Output the [X, Y] coordinate of the center of the cell containing the given text.  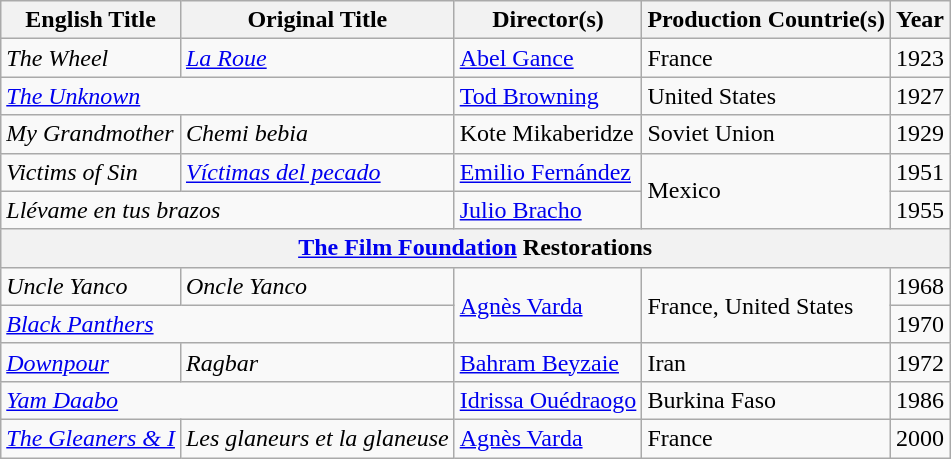
My Grandmother [91, 134]
La Roue [317, 58]
Iran [766, 362]
Víctimas del pecado [317, 172]
Bahram Beyzaie [548, 362]
Idrissa Ouédraogo [548, 400]
1929 [920, 134]
Ragbar [317, 362]
Yam Daabo [228, 400]
Chemi bebia [317, 134]
Mexico [766, 191]
Black Panthers [228, 324]
United States [766, 96]
English Title [91, 20]
Abel Gance [548, 58]
Llévame en tus brazos [228, 210]
1968 [920, 286]
1923 [920, 58]
Downpour [91, 362]
The Gleaners & I [91, 438]
The Unknown [228, 96]
1972 [920, 362]
1927 [920, 96]
France, United States [766, 305]
Burkina Faso [766, 400]
Oncle Yanco [317, 286]
Soviet Union [766, 134]
1970 [920, 324]
Julio Bracho [548, 210]
Uncle Yanco [91, 286]
The Film Foundation Restorations [476, 248]
Kote Mikaberidze [548, 134]
Original Title [317, 20]
Emilio Fernández [548, 172]
Director(s) [548, 20]
Year [920, 20]
Victims of Sin [91, 172]
1986 [920, 400]
Tod Browning [548, 96]
The Wheel [91, 58]
1955 [920, 210]
2000 [920, 438]
Production Countrie(s) [766, 20]
Les glaneurs et la glaneuse [317, 438]
1951 [920, 172]
